Provide the (X, Y) coordinate of the cell's center where the given text is located.  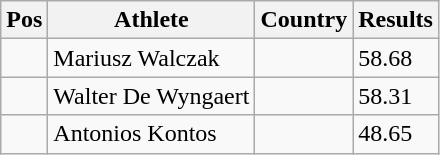
Walter De Wyngaert (152, 96)
Antonios Kontos (152, 134)
Country (304, 20)
Athlete (152, 20)
Pos (24, 20)
Mariusz Walczak (152, 58)
58.31 (396, 96)
Results (396, 20)
48.65 (396, 134)
58.68 (396, 58)
